Scan for the cell matching the given text and deliver its (x, y) coordinate at center. 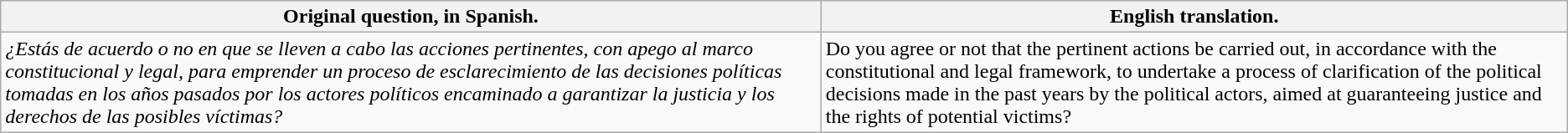
English translation. (1194, 17)
Original question, in Spanish. (410, 17)
